Output the (X, Y) coordinate of the center of the cell containing the given text.  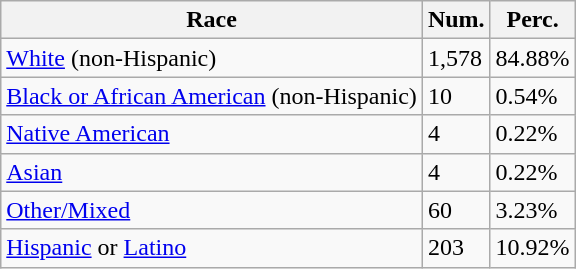
3.23% (532, 210)
203 (456, 248)
Native American (212, 134)
60 (456, 210)
Race (212, 20)
White (non-Hispanic) (212, 58)
Num. (456, 20)
84.88% (532, 58)
Black or African American (non-Hispanic) (212, 96)
10.92% (532, 248)
0.54% (532, 96)
Hispanic or Latino (212, 248)
1,578 (456, 58)
Asian (212, 172)
Other/Mixed (212, 210)
Perc. (532, 20)
10 (456, 96)
